Pinpoint the cell where the given text exists, returning its [x, y] midpoint coordinate. 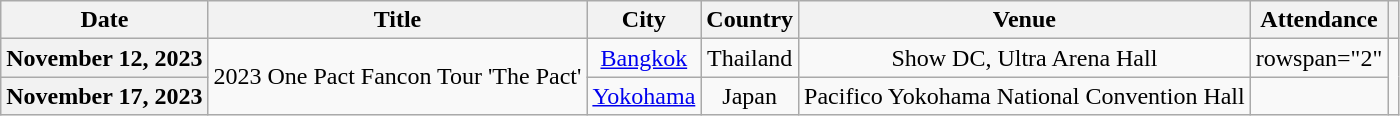
November 17, 2023 [104, 96]
Attendance [1319, 20]
2023 One Pact Fancon Tour 'The Pact' [398, 77]
Japan [750, 96]
Thailand [750, 58]
Yokohama [644, 96]
November 12, 2023 [104, 58]
Date [104, 20]
City [644, 20]
Pacifico Yokohama National Convention Hall [1025, 96]
Title [398, 20]
Venue [1025, 20]
Show DC, Ultra Arena Hall [1025, 58]
Country [750, 20]
rowspan="2" [1319, 58]
Bangkok [644, 58]
